Extract the [x, y] coordinate from the center of the cell holding the provided text.  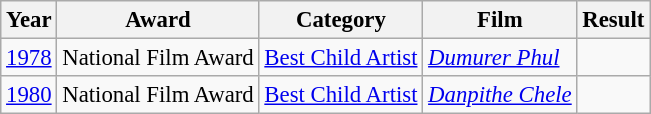
Danpithe Chele [500, 95]
1980 [29, 95]
Result [614, 20]
Award [158, 20]
1978 [29, 58]
Year [29, 20]
Film [500, 20]
Category [341, 20]
Dumurer Phul [500, 58]
